Extract the (x, y) coordinate from the center of the cell holding the provided text.  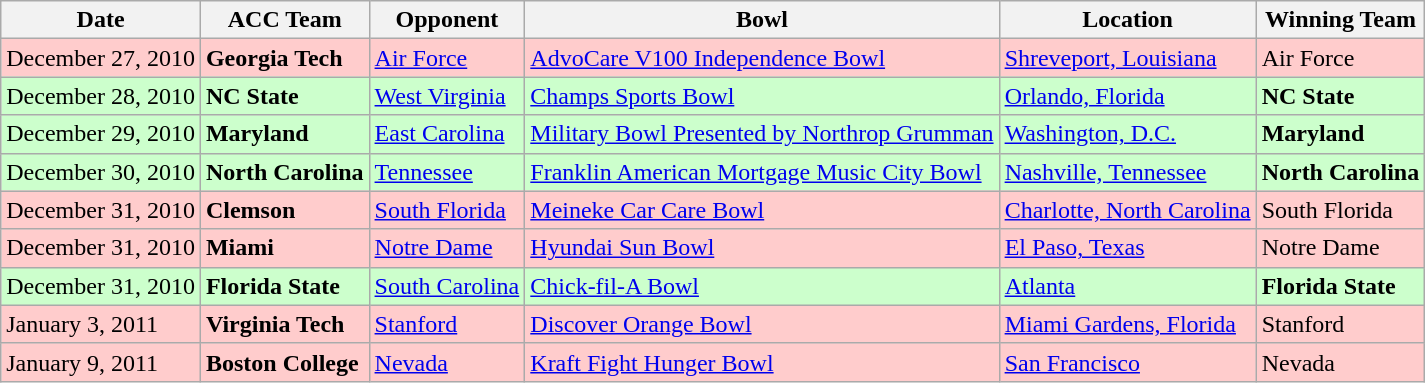
Chick-fil-A Bowl (762, 286)
Shreveport, Louisiana (1128, 58)
Boston College (284, 362)
Location (1128, 20)
Tennessee (447, 172)
East Carolina (447, 134)
South Carolina (447, 286)
Bowl (762, 20)
Miami Gardens, Florida (1128, 324)
El Paso, Texas (1128, 248)
Kraft Fight Hunger Bowl (762, 362)
January 3, 2011 (101, 324)
December 28, 2010 (101, 96)
Hyundai Sun Bowl (762, 248)
ACC Team (284, 20)
Charlotte, North Carolina (1128, 210)
December 27, 2010 (101, 58)
Discover Orange Bowl (762, 324)
Clemson (284, 210)
Orlando, Florida (1128, 96)
Washington, D.C. (1128, 134)
Atlanta (1128, 286)
Opponent (447, 20)
Meineke Car Care Bowl (762, 210)
Georgia Tech (284, 58)
December 30, 2010 (101, 172)
Franklin American Mortgage Music City Bowl (762, 172)
Virginia Tech (284, 324)
San Francisco (1128, 362)
AdvoCare V100 Independence Bowl (762, 58)
Champs Sports Bowl (762, 96)
Winning Team (1340, 20)
December 29, 2010 (101, 134)
Nashville, Tennessee (1128, 172)
Military Bowl Presented by Northrop Grumman (762, 134)
January 9, 2011 (101, 362)
Miami (284, 248)
Date (101, 20)
West Virginia (447, 96)
